From the cell containing the given text, extract its center point as (x, y) coordinate. 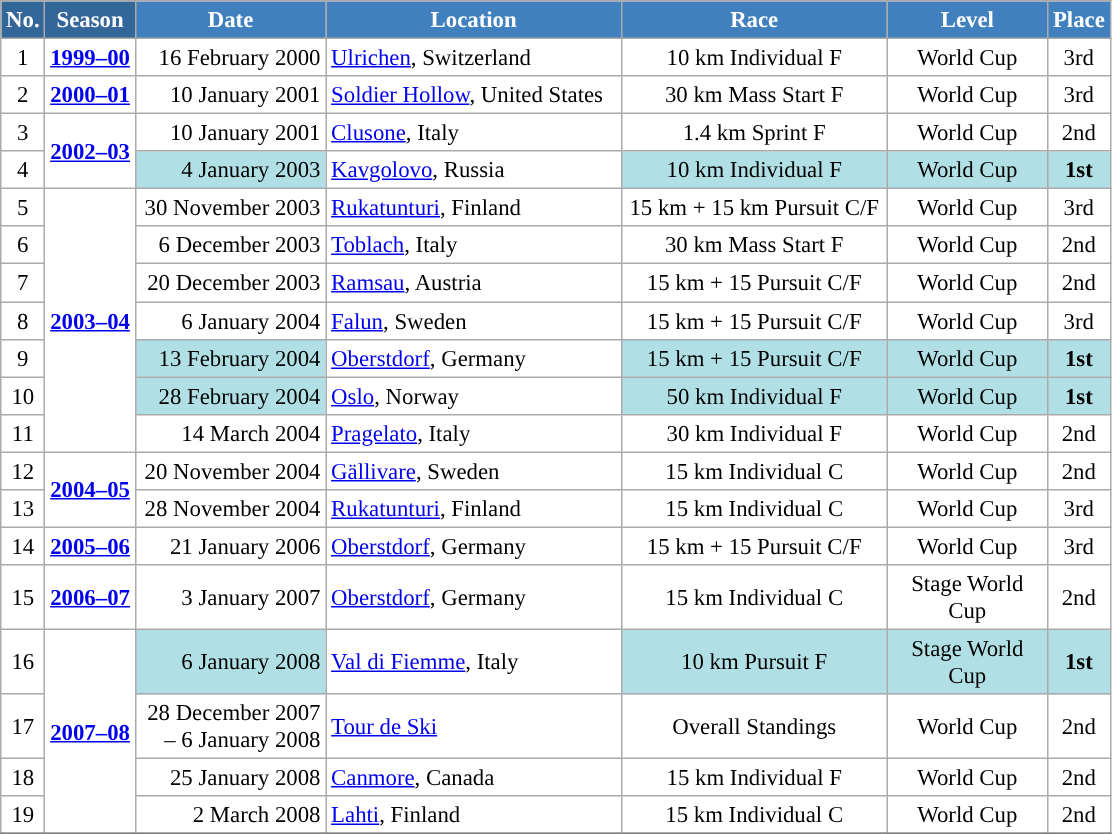
4 January 2003 (230, 170)
Place (1079, 20)
2003–04 (90, 320)
25 January 2008 (230, 778)
50 km Individual F (754, 396)
18 (23, 778)
3 (23, 133)
Pragelato, Italy (474, 433)
1.4 km Sprint F (754, 133)
6 (23, 245)
21 January 2006 (230, 546)
7 (23, 283)
14 (23, 546)
Toblach, Italy (474, 245)
30 km Individual F (754, 433)
Falun, Sweden (474, 321)
6 December 2003 (230, 245)
Canmore, Canada (474, 778)
Kavgolovo, Russia (474, 170)
Overall Standings (754, 726)
No. (23, 20)
Clusone, Italy (474, 133)
4 (23, 170)
2007–08 (90, 731)
2 (23, 95)
16 (23, 662)
8 (23, 321)
2 March 2008 (230, 815)
13 (23, 509)
Race (754, 20)
Season (90, 20)
3 January 2007 (230, 598)
Ramsau, Austria (474, 283)
2002–03 (90, 152)
Gällivare, Sweden (474, 471)
15 km Individual F (754, 778)
15 (23, 598)
2005–06 (90, 546)
2006–07 (90, 598)
Soldier Hollow, United States (474, 95)
6 January 2004 (230, 321)
28 November 2004 (230, 509)
14 March 2004 (230, 433)
19 (23, 815)
Ulrichen, Switzerland (474, 58)
10 km Pursuit F (754, 662)
Tour de Ski (474, 726)
28 December 2007 – 6 January 2008 (230, 726)
Lahti, Finland (474, 815)
10 (23, 396)
5 (23, 208)
12 (23, 471)
2000–01 (90, 95)
20 December 2003 (230, 283)
17 (23, 726)
Val di Fiemme, Italy (474, 662)
11 (23, 433)
15 km + 15 km Pursuit C/F (754, 208)
Level (968, 20)
30 November 2003 (230, 208)
1 (23, 58)
13 February 2004 (230, 358)
Oslo, Norway (474, 396)
28 February 2004 (230, 396)
6 January 2008 (230, 662)
20 November 2004 (230, 471)
Location (474, 20)
1999–00 (90, 58)
16 February 2000 (230, 58)
9 (23, 358)
2004–05 (90, 490)
Date (230, 20)
